Search for the cell housing the specified text and yield its (X, Y) center coordinate. 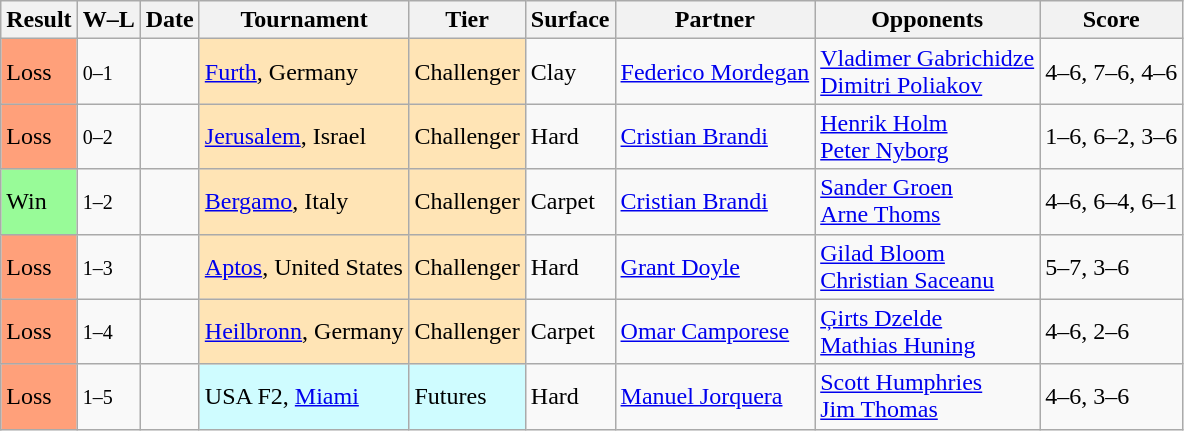
0–1 (108, 72)
Opponents (928, 20)
W–L (108, 20)
4–6, 3–6 (1112, 396)
5–7, 3–6 (1112, 266)
Jerusalem, Israel (304, 136)
Clay (570, 72)
4–6, 7–6, 4–6 (1112, 72)
4–6, 2–6 (1112, 332)
1–3 (108, 266)
Win (39, 202)
Partner (715, 20)
USA F2, Miami (304, 396)
Result (39, 20)
Ģirts Dzelde Mathias Huning (928, 332)
0–2 (108, 136)
Scott Humphries Jim Thomas (928, 396)
Futures (467, 396)
1–5 (108, 396)
1–6, 6–2, 3–6 (1112, 136)
Grant Doyle (715, 266)
Henrik Holm Peter Nyborg (928, 136)
Omar Camporese (715, 332)
4–6, 6–4, 6–1 (1112, 202)
Federico Mordegan (715, 72)
Gilad Bloom Christian Saceanu (928, 266)
1–4 (108, 332)
Heilbronn, Germany (304, 332)
Date (170, 20)
1–2 (108, 202)
Tournament (304, 20)
Surface (570, 20)
Tier (467, 20)
Sander Groen Arne Thoms (928, 202)
Score (1112, 20)
Manuel Jorquera (715, 396)
Aptos, United States (304, 266)
Furth, Germany (304, 72)
Bergamo, Italy (304, 202)
Vladimer Gabrichidze Dimitri Poliakov (928, 72)
